Pinpoint the cell where the given text exists, returning its [x, y] midpoint coordinate. 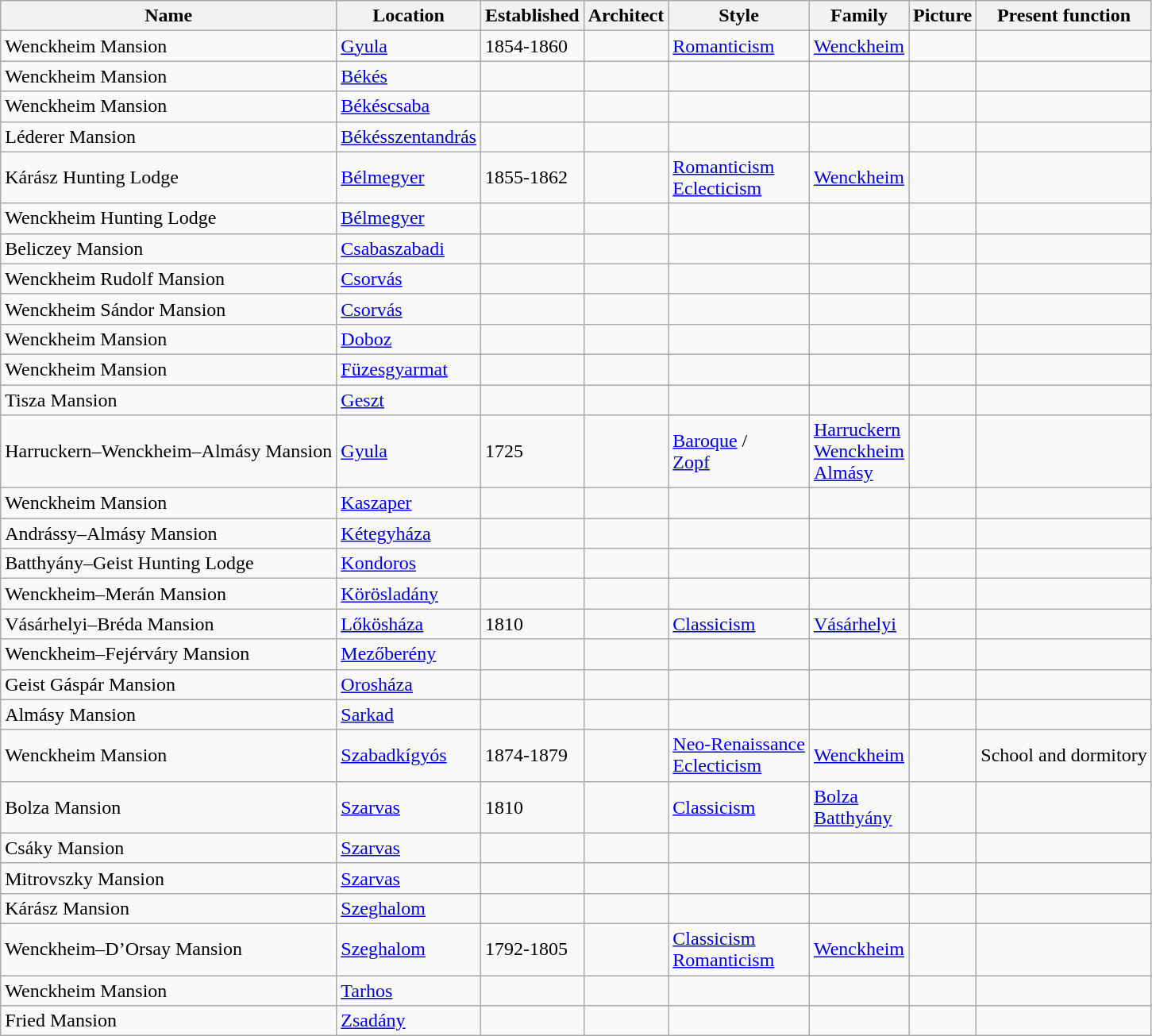
Zsadány [409, 1021]
Vásárhelyi [859, 624]
Szabadkígyós [409, 756]
1792-1805 [532, 949]
Wenckheim–Merán Mansion [168, 594]
1854-1860 [532, 46]
Tarhos [409, 990]
Kaszaper [409, 503]
Tisza Mansion [168, 399]
Batthyány–Geist Hunting Lodge [168, 564]
Doboz [409, 339]
Geist Gáspár Mansion [168, 684]
Almásy Mansion [168, 714]
Körösladány [409, 594]
Csáky Mansion [168, 848]
Wenckheim–Fejérváry Mansion [168, 654]
Wenckheim–D’Orsay Mansion [168, 949]
Kondoros [409, 564]
Vásárhelyi–Bréda Mansion [168, 624]
Fried Mansion [168, 1021]
1725 [532, 452]
Békéscsaba [409, 106]
Wenckheim Hunting Lodge [168, 218]
Békésszentandrás [409, 137]
Kárász Mansion [168, 908]
Romanticism Eclecticism [739, 178]
Kárász Hunting Lodge [168, 178]
Andrássy–Almásy Mansion [168, 533]
Mitrovszky Mansion [168, 878]
1855-1862 [532, 178]
Wenckheim Rudolf Mansion [168, 279]
Wenckheim Sándor Mansion [168, 309]
Romanticism [739, 46]
Csabaszabadi [409, 248]
Harruckern Wenckheim Almásy [859, 452]
Picture [943, 16]
Orosháza [409, 684]
Geszt [409, 399]
Harruckern–Wenckheim–Almásy Mansion [168, 452]
Established [532, 16]
Békés [409, 76]
Present function [1064, 16]
Léderer Mansion [168, 137]
Kétegyháza [409, 533]
Mezőberény [409, 654]
Bolza Mansion [168, 807]
Neo-Renaissance Eclecticism [739, 756]
Name [168, 16]
Location [409, 16]
Baroque / Zopf [739, 452]
School and dormitory [1064, 756]
Bolza Batthyány [859, 807]
Style [739, 16]
Beliczey Mansion [168, 248]
Lőkösháza [409, 624]
Füzesgyarmat [409, 369]
1874-1879 [532, 756]
Classicism Romanticism [739, 949]
Family [859, 16]
Sarkad [409, 714]
Architect [626, 16]
